Output the (x, y) coordinate of the center of the cell containing the given text.  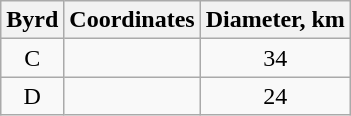
Byrd (32, 20)
D (32, 96)
C (32, 58)
Coordinates (132, 20)
24 (275, 96)
34 (275, 58)
Diameter, km (275, 20)
